Output the [X, Y] coordinate of the center of the cell containing the given text.  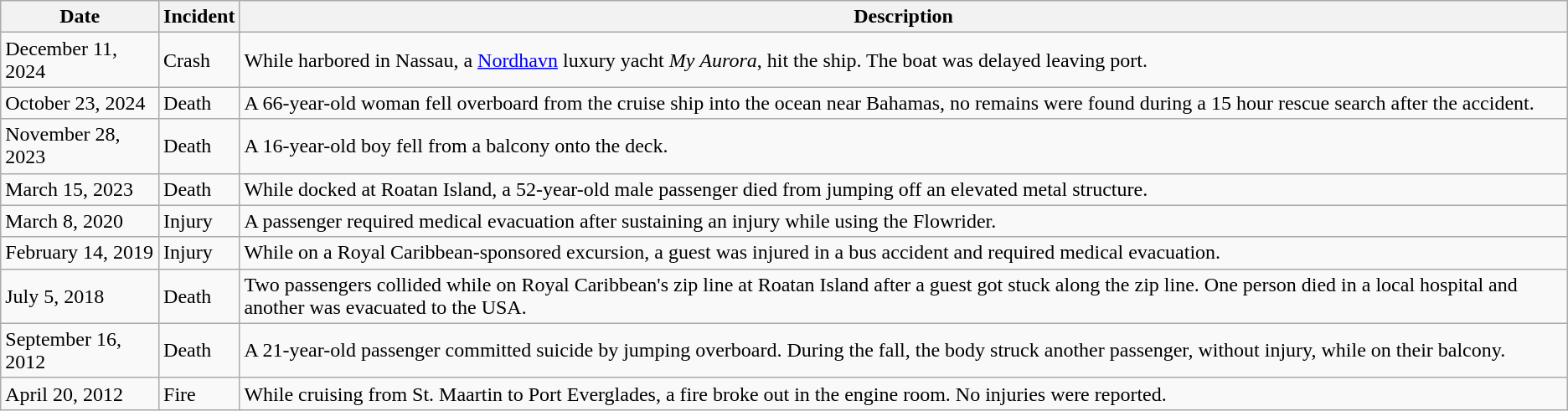
While cruising from St. Maartin to Port Everglades, a fire broke out in the engine room. No injuries were reported. [903, 393]
April 20, 2012 [80, 393]
Description [903, 17]
While on a Royal Caribbean-sponsored excursion, a guest was injured in a bus accident and required medical evacuation. [903, 253]
Date [80, 17]
A 16-year-old boy fell from a balcony onto the deck. [903, 146]
March 15, 2023 [80, 189]
Fire [199, 393]
February 14, 2019 [80, 253]
March 8, 2020 [80, 221]
September 16, 2012 [80, 350]
July 5, 2018 [80, 296]
Crash [199, 60]
December 11, 2024 [80, 60]
While harbored in Nassau, a Nordhavn luxury yacht My Aurora, hit the ship. The boat was delayed leaving port. [903, 60]
While docked at Roatan Island, a 52-year-old male passenger died from jumping off an elevated metal structure. [903, 189]
October 23, 2024 [80, 103]
November 28, 2023 [80, 146]
Incident [199, 17]
A passenger required medical evacuation after sustaining an injury while using the Flowrider. [903, 221]
